Locate the cell with the specified text and output its [x, y] center coordinate. 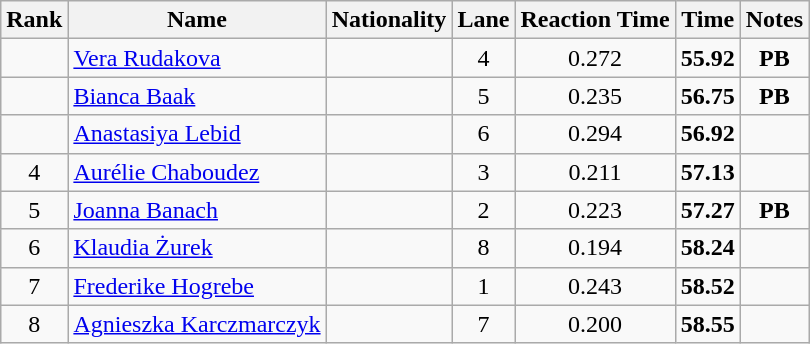
Lane [484, 20]
0.294 [595, 134]
Nationality [389, 20]
Vera Rudakova [197, 58]
58.24 [708, 248]
0.272 [595, 58]
57.27 [708, 210]
Notes [774, 20]
58.52 [708, 286]
56.75 [708, 96]
58.55 [708, 324]
Frederike Hogrebe [197, 286]
55.92 [708, 58]
0.243 [595, 286]
0.211 [595, 172]
Name [197, 20]
2 [484, 210]
1 [484, 286]
0.223 [595, 210]
Reaction Time [595, 20]
Aurélie Chaboudez [197, 172]
0.235 [595, 96]
Time [708, 20]
Klaudia Żurek [197, 248]
Anastasiya Lebid [197, 134]
56.92 [708, 134]
57.13 [708, 172]
0.200 [595, 324]
Rank [34, 20]
Bianca Baak [197, 96]
Agnieszka Karczmarczyk [197, 324]
3 [484, 172]
0.194 [595, 248]
Joanna Banach [197, 210]
